Output the (X, Y) coordinate of the center of the cell containing the given text.  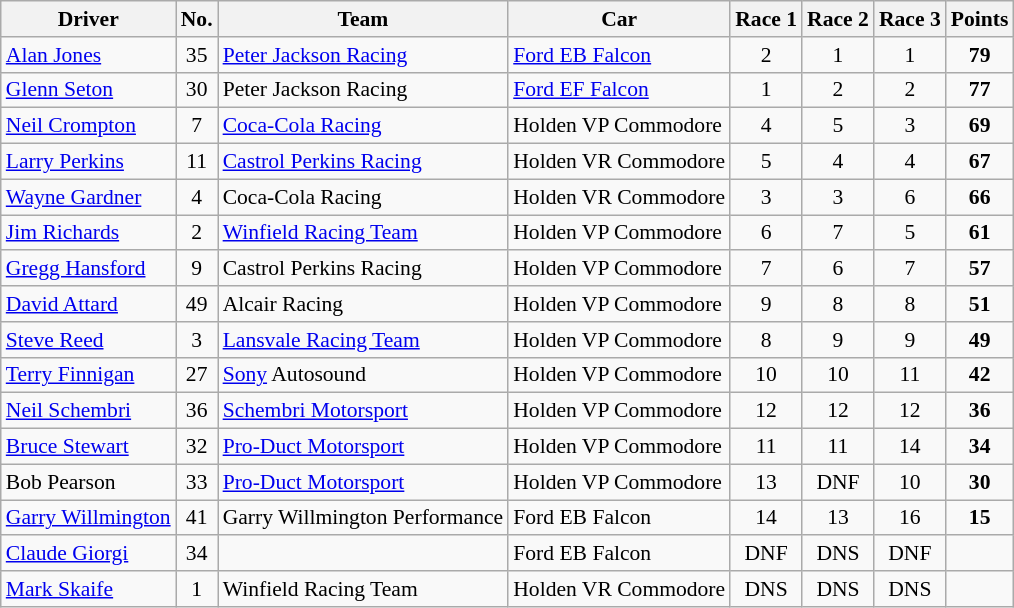
66 (980, 197)
33 (197, 482)
Terry Finnigan (88, 375)
Schembri Motorsport (364, 411)
61 (980, 233)
69 (980, 126)
42 (980, 375)
Points (980, 19)
David Attard (88, 304)
Bruce Stewart (88, 447)
35 (197, 55)
Larry Perkins (88, 162)
79 (980, 55)
Driver (88, 19)
Sony Autosound (364, 375)
Neil Schembri (88, 411)
No. (197, 19)
77 (980, 90)
Garry Willmington (88, 518)
Jim Richards (88, 233)
Race 2 (838, 19)
Team (364, 19)
Claude Giorgi (88, 554)
Alcair Racing (364, 304)
Bob Pearson (88, 482)
Garry Willmington Performance (364, 518)
Car (619, 19)
Ford EF Falcon (619, 90)
67 (980, 162)
16 (910, 518)
Wayne Gardner (88, 197)
Steve Reed (88, 340)
41 (197, 518)
Race 3 (910, 19)
57 (980, 269)
15 (980, 518)
32 (197, 447)
27 (197, 375)
Race 1 (766, 19)
Glenn Seton (88, 90)
Alan Jones (88, 55)
Mark Skaife (88, 589)
Neil Crompton (88, 126)
51 (980, 304)
Lansvale Racing Team (364, 340)
Gregg Hansford (88, 269)
